Pinpoint the cell where the given text exists, returning its [X, Y] midpoint coordinate. 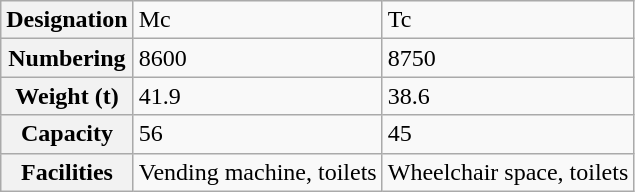
Facilities [67, 172]
45 [508, 134]
41.9 [258, 96]
Wheelchair space, toilets [508, 172]
Mc [258, 20]
38.6 [508, 96]
Weight (t) [67, 96]
8750 [508, 58]
56 [258, 134]
Designation [67, 20]
Capacity [67, 134]
Numbering [67, 58]
Tc [508, 20]
8600 [258, 58]
Vending machine, toilets [258, 172]
